Scan for the cell matching the given text and deliver its [X, Y] coordinate at center. 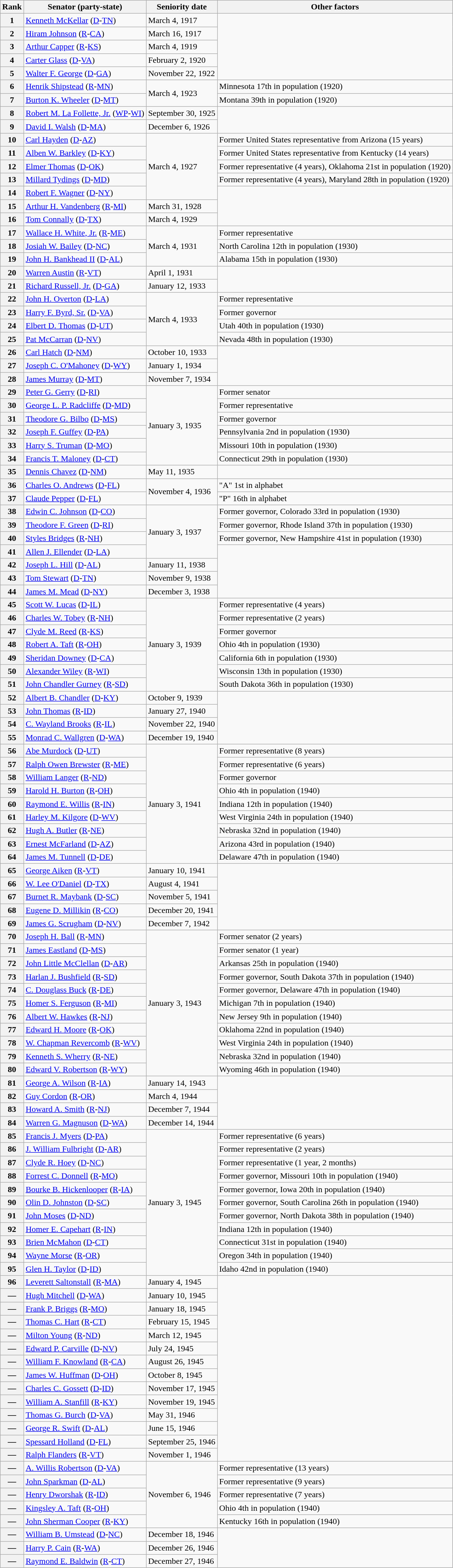
Seniority date [182, 7]
California 6th in population (1930) [335, 658]
Missouri 10th in population (1930) [335, 445]
John Sparkman (D-AL) [85, 1481]
43 [12, 578]
New Jersey 9th in population (1940) [335, 1017]
July 24, 1945 [182, 1348]
81 [12, 1083]
November 7, 1934 [182, 379]
19 [12, 259]
William B. Umstead (D-NC) [85, 1534]
Forrest C. Donnell (R-MO) [85, 1176]
Joseph L. Hill (D-AL) [85, 565]
December 27, 1946 [182, 1561]
January 27, 1940 [182, 711]
Harold H. Burton (R-OH) [85, 790]
Robert M. La Follette, Jr. (WP-WI) [85, 113]
26 [12, 352]
Senator (party-state) [85, 7]
Howard A. Smith (R-NJ) [85, 1109]
40 [12, 538]
George L. P. Radcliffe (D-MD) [85, 406]
Edwin C. Johnson (D-CO) [85, 512]
Connecticut 29th in population (1930) [335, 459]
William Langer (R-ND) [85, 777]
Former representative (4 years), Maryland 28th in population (1920) [335, 180]
90 [12, 1202]
31 [12, 419]
Harry P. Cain (R-WA) [85, 1548]
Former United States representative from Kentucky (14 years) [335, 153]
27 [12, 365]
Utah 40th in population (1930) [335, 326]
January 10, 1945 [182, 1295]
25 [12, 339]
George R. Swift (D-AL) [85, 1428]
Joseph F. Guffey (D-PA) [85, 432]
Montana 39th in population (1920) [335, 100]
Idaho 42nd in population (1940) [335, 1269]
Theodore F. Green (D-RI) [85, 525]
December 14, 1944 [182, 1123]
May 11, 1935 [182, 472]
November 17, 1945 [182, 1388]
Bourke B. Hickenlooper (R-IA) [85, 1189]
91 [12, 1216]
South Dakota 36th in population (1930) [335, 684]
55 [12, 737]
Kenneth S. Wherry (R-NE) [85, 1056]
Thomas C. Hart (R-CT) [85, 1322]
Alexander Wiley (R-WI) [85, 671]
Kenneth McKellar (D-TN) [85, 20]
Former governor, Colorado 33rd in population (1930) [335, 512]
November 22, 1922 [182, 73]
42 [12, 565]
Styles Bridges (R-NH) [85, 538]
December 26, 1946 [182, 1548]
83 [12, 1109]
June 15, 1946 [182, 1428]
Former governor, South Carolina 26th in population (1940) [335, 1202]
22 [12, 299]
May 31, 1946 [182, 1415]
39 [12, 525]
44 [12, 592]
Frank P. Briggs (R-MO) [85, 1309]
76 [12, 1017]
George A. Wilson (R-IA) [85, 1083]
Former senator [335, 392]
Harry F. Byrd, Sr. (D-VA) [85, 312]
78 [12, 1043]
Eugene D. Millikin (R-CO) [85, 910]
75 [12, 1003]
Francis T. Maloney (D-CT) [85, 459]
3 [12, 47]
March 4, 1933 [182, 319]
Former representative (4 years) [335, 605]
James Eastland (D-MS) [85, 950]
Arizona 43rd in population (1940) [335, 844]
66 [12, 884]
57 [12, 764]
John Little McClellan (D-AR) [85, 963]
69 [12, 923]
Ohio 4th in population (1930) [335, 645]
30 [12, 406]
35 [12, 472]
95 [12, 1269]
Former governor, Rhode Island 37th in population (1930) [335, 525]
Former governor, North Dakota 38th in population (1940) [335, 1216]
Homer E. Capehart (R-IN) [85, 1229]
Raymond E. Baldwin (R-CT) [85, 1561]
Tom Stewart (D-TN) [85, 578]
Arthur H. Vandenberg (R-MI) [85, 206]
Connecticut 31st in population (1940) [335, 1242]
Pennsylvania 2nd in population (1930) [335, 432]
January 4, 1945 [182, 1282]
John Sherman Cooper (R-KY) [85, 1521]
Kingsley A. Taft (R-OH) [85, 1508]
Alben W. Barkley (D-KY) [85, 153]
October 9, 1939 [182, 698]
October 8, 1945 [182, 1375]
5 [12, 73]
Pat McCarran (D-NV) [85, 339]
16 [12, 220]
Former governor, South Dakota 37th in population (1940) [335, 976]
8 [12, 113]
North Carolina 12th in population (1930) [335, 246]
Arthur Capper (R-KS) [85, 47]
94 [12, 1256]
87 [12, 1162]
Ralph Owen Brewster (R-ME) [85, 764]
Warren Austin (R-VT) [85, 273]
December 3, 1938 [182, 592]
77 [12, 1030]
Warren G. Magnuson (D-WA) [85, 1123]
59 [12, 790]
Carl Hayden (D-AZ) [85, 140]
54 [12, 724]
67 [12, 897]
Arkansas 25th in population (1940) [335, 963]
March 12, 1945 [182, 1335]
1 [12, 20]
Harry S. Truman (D-MO) [85, 445]
January 14, 1943 [182, 1083]
September 30, 1925 [182, 113]
Theodore G. Bilbo (D-MS) [85, 419]
Carter Glass (D-VA) [85, 60]
January 18, 1945 [182, 1309]
51 [12, 684]
Wallace H. White, Jr. (R-ME) [85, 233]
49 [12, 658]
December 20, 1941 [182, 910]
Peter G. Gerry (D-RI) [85, 392]
Nevada 48th in population (1930) [335, 339]
Tom Connally (D-TX) [85, 220]
53 [12, 711]
52 [12, 698]
January 12, 1933 [182, 286]
January 3, 1935 [182, 425]
December 7, 1942 [182, 923]
Edward P. Carville (D-NV) [85, 1348]
Hugh A. Butler (R-NE) [85, 831]
Glen H. Taylor (D-ID) [85, 1269]
Wayne Morse (R-OR) [85, 1256]
60 [12, 804]
"P" 16th in alphabet [335, 498]
Former senator (2 years) [335, 937]
Rank [12, 7]
Robert A. Taft (R-OH) [85, 645]
Francis J. Myers (D-PA) [85, 1136]
James M. Tunnell (D-DE) [85, 857]
November 1, 1946 [182, 1455]
23 [12, 312]
C. Wayland Brooks (R-IL) [85, 724]
February 2, 1920 [182, 60]
Olin D. Johnston (D-SC) [85, 1202]
December 19, 1940 [182, 737]
93 [12, 1242]
62 [12, 831]
John Chandler Gurney (R-SD) [85, 684]
March 4, 1917 [182, 20]
56 [12, 751]
March 4, 1919 [182, 47]
Oklahoma 22nd in population (1940) [335, 1030]
W. Chapman Revercomb (R-WV) [85, 1043]
James Murray (D-MT) [85, 379]
Joseph H. Ball (R-MN) [85, 937]
December 6, 1926 [182, 126]
Raymond E. Willis (R-IN) [85, 804]
August 26, 1945 [182, 1362]
Allen J. Ellender (D-LA) [85, 551]
Minnesota 17th in population (1920) [335, 87]
Robert F. Wagner (D-NY) [85, 193]
21 [12, 286]
13 [12, 180]
David I. Walsh (D-MA) [85, 126]
7 [12, 100]
Burnet R. Maybank (D-SC) [85, 897]
Wisconsin 13th in population (1930) [335, 671]
Delaware 47th in population (1940) [335, 857]
Abe Murdock (D-UT) [85, 751]
Albert W. Hawkes (R-NJ) [85, 1017]
November 5, 1941 [182, 897]
James M. Mead (D-NY) [85, 592]
"A" 1st in alphabet [335, 485]
89 [12, 1189]
James G. Scrugham (D-NV) [85, 923]
Monrad C. Wallgren (D-WA) [85, 737]
Guy Cordon (R-OR) [85, 1096]
Former governor, New Hampshire 41st in population (1930) [335, 538]
November 19, 1945 [182, 1402]
Joseph C. O'Mahoney (D-WY) [85, 365]
Former representative (7 years) [335, 1495]
17 [12, 233]
80 [12, 1070]
Former representative (8 years) [335, 751]
18 [12, 246]
38 [12, 512]
Milton Young (R-ND) [85, 1335]
Edward H. Moore (R-OK) [85, 1030]
Henry Dworshak (R-ID) [85, 1495]
January 3, 1941 [182, 804]
29 [12, 392]
Harley M. Kilgore (D-WV) [85, 817]
4 [12, 60]
Former senator (1 year) [335, 950]
January 3, 1939 [182, 645]
Harlan J. Bushfield (R-SD) [85, 976]
64 [12, 857]
Wyoming 46th in population (1940) [335, 1070]
Hugh Mitchell (D-WA) [85, 1295]
34 [12, 459]
88 [12, 1176]
March 16, 1917 [182, 34]
Thomas G. Burch (D-VA) [85, 1415]
January 3, 1943 [182, 1003]
January 11, 1938 [182, 565]
Kentucky 16th in population (1940) [335, 1521]
37 [12, 498]
68 [12, 910]
Former representative (9 years) [335, 1481]
Ralph Flanders (R-VT) [85, 1455]
John Thomas (R-ID) [85, 711]
January 3, 1945 [182, 1203]
Edward V. Robertson (R-WY) [85, 1070]
65 [12, 870]
24 [12, 326]
April 1, 1931 [182, 273]
Former representative (13 years) [335, 1468]
41 [12, 551]
74 [12, 990]
John Moses (D-ND) [85, 1216]
15 [12, 206]
W. Lee O'Daniel (D-TX) [85, 884]
Homer S. Ferguson (R-MI) [85, 1003]
March 4, 1944 [182, 1096]
March 31, 1928 [182, 206]
47 [12, 631]
86 [12, 1149]
Former United States representative from Arizona (15 years) [335, 140]
Charles O. Andrews (D-FL) [85, 485]
Clyde M. Reed (R-KS) [85, 631]
36 [12, 485]
85 [12, 1136]
Ernest McFarland (D-AZ) [85, 844]
September 25, 1946 [182, 1442]
Walter F. George (D-GA) [85, 73]
C. Douglass Buck (R-DE) [85, 990]
48 [12, 645]
Brien McMahon (D-CT) [85, 1242]
46 [12, 618]
November 22, 1940 [182, 724]
58 [12, 777]
Elmer Thomas (D-OK) [85, 166]
Millard Tydings (D-MD) [85, 180]
October 10, 1933 [182, 352]
20 [12, 273]
August 4, 1941 [182, 884]
33 [12, 445]
63 [12, 844]
79 [12, 1056]
Spessard Holland (D-FL) [85, 1442]
February 15, 1945 [182, 1322]
45 [12, 605]
Former representative (1 year, 2 months) [335, 1162]
John H. Bankhead II (D-AL) [85, 259]
Michigan 7th in population (1940) [335, 1003]
50 [12, 671]
32 [12, 432]
December 7, 1944 [182, 1109]
James W. Huffman (D-OH) [85, 1375]
Scott W. Lucas (D-IL) [85, 605]
John H. Overton (D-LA) [85, 299]
Leverett Saltonstall (R-MA) [85, 1282]
Former governor, Iowa 20th in population (1940) [335, 1189]
Former governor, Delaware 47th in population (1940) [335, 990]
6 [12, 87]
Josiah W. Bailey (D-NC) [85, 246]
10 [12, 140]
28 [12, 379]
14 [12, 193]
Carl Hatch (D-NM) [85, 352]
Hiram Johnson (R-CA) [85, 34]
J. William Fulbright (D-AR) [85, 1149]
Dennis Chavez (D-NM) [85, 472]
March 4, 1923 [182, 93]
November 9, 1938 [182, 578]
11 [12, 153]
Henrik Shipstead (R-MN) [85, 87]
Charles W. Tobey (R-NH) [85, 618]
A. Willis Robertson (D-VA) [85, 1468]
December 18, 1946 [182, 1534]
96 [12, 1282]
January 10, 1941 [182, 870]
82 [12, 1096]
Sheridan Downey (D-CA) [85, 658]
92 [12, 1229]
12 [12, 166]
Clyde R. Hoey (D-NC) [85, 1162]
March 4, 1929 [182, 220]
Elbert D. Thomas (D-UT) [85, 326]
William F. Knowland (R-CA) [85, 1362]
Albert B. Chandler (D-KY) [85, 698]
January 3, 1937 [182, 532]
71 [12, 950]
George Aiken (R-VT) [85, 870]
Former representative (4 years), Oklahoma 21st in population (1920) [335, 166]
73 [12, 976]
Other factors [335, 7]
84 [12, 1123]
William A. Stanfill (R-KY) [85, 1402]
Charles C. Gossett (D-ID) [85, 1388]
Burton K. Wheeler (D-MT) [85, 100]
2 [12, 34]
January 1, 1934 [182, 365]
70 [12, 937]
Claude Pepper (D-FL) [85, 498]
9 [12, 126]
March 4, 1927 [182, 166]
61 [12, 817]
March 4, 1931 [182, 246]
November 6, 1946 [182, 1495]
72 [12, 963]
Oregon 34th in population (1940) [335, 1256]
Richard Russell, Jr. (D-GA) [85, 286]
Alabama 15th in population (1930) [335, 259]
November 4, 1936 [182, 492]
Former governor, Missouri 10th in population (1940) [335, 1176]
